Return (x, y) of the center of cell containing provided text 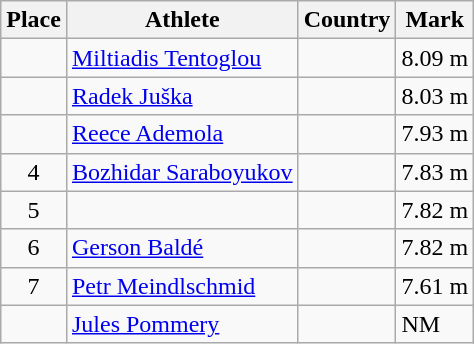
Radek Juška (182, 96)
Country (347, 20)
8.03 m (435, 96)
5 (34, 210)
Bozhidar Saraboyukov (182, 172)
Mark (435, 20)
7.93 m (435, 134)
7 (34, 286)
Gerson Baldé (182, 248)
Miltiadis Tentoglou (182, 58)
4 (34, 172)
7.83 m (435, 172)
8.09 m (435, 58)
Reece Ademola (182, 134)
Petr Meindlschmid (182, 286)
7.61 m (435, 286)
6 (34, 248)
Jules Pommery (182, 324)
Athlete (182, 20)
NM (435, 324)
Place (34, 20)
